Identify which cell holds the provided text, then report its (x, y) central coordinate. 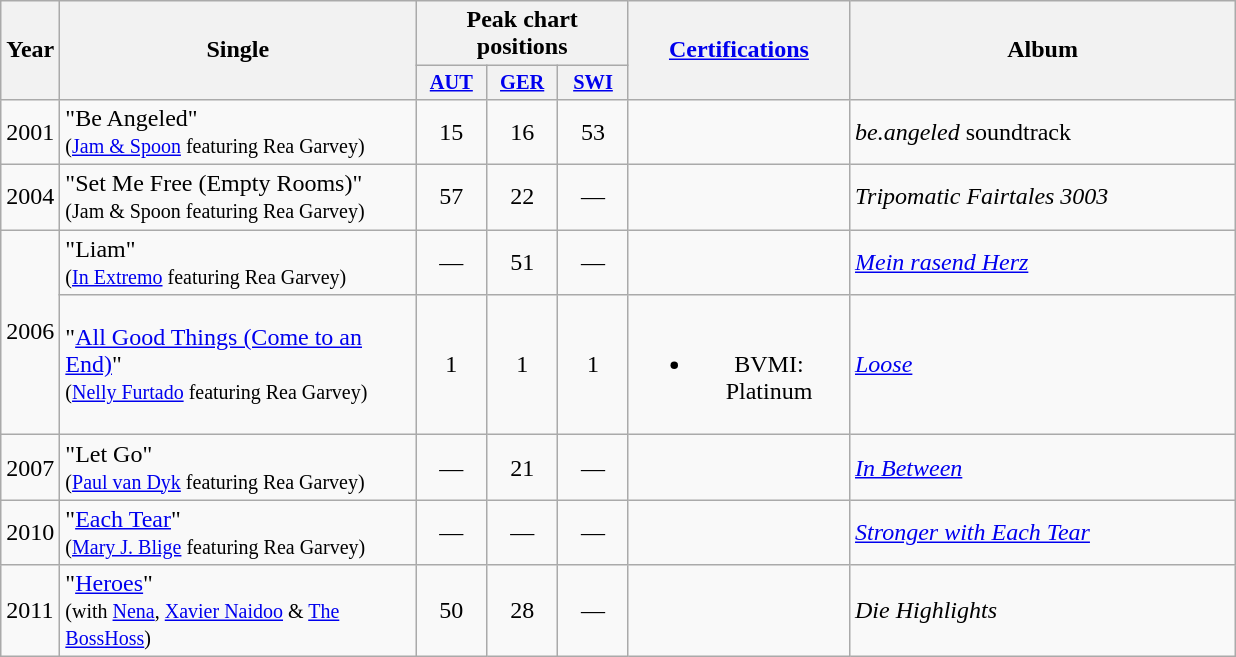
2006 (30, 332)
BVMI: Platinum (738, 365)
"Let Go"(Paul van Dyk featuring Rea Garvey) (238, 468)
Peak chart positions (522, 34)
Certifications (738, 50)
"Heroes"(with Nena, Xavier Naidoo & The BossHoss) (238, 611)
Year (30, 50)
57 (452, 198)
21 (522, 468)
Tripomatic Fairtales 3003 (1042, 198)
GER (522, 83)
2007 (30, 468)
"Liam"(In Extremo featuring Rea Garvey) (238, 262)
"All Good Things (Come to an End)"(Nelly Furtado featuring Rea Garvey) (238, 365)
Stronger with Each Tear (1042, 532)
AUT (452, 83)
"Each Tear"(Mary J. Blige featuring Rea Garvey) (238, 532)
In Between (1042, 468)
2011 (30, 611)
Die Highlights (1042, 611)
2001 (30, 132)
Single (238, 50)
22 (522, 198)
53 (594, 132)
2010 (30, 532)
Loose (1042, 365)
51 (522, 262)
be.angeled soundtrack (1042, 132)
2004 (30, 198)
28 (522, 611)
15 (452, 132)
16 (522, 132)
"Be Angeled"(Jam & Spoon featuring Rea Garvey) (238, 132)
"Set Me Free (Empty Rooms)"(Jam & Spoon featuring Rea Garvey) (238, 198)
SWI (594, 83)
Album (1042, 50)
Mein rasend Herz (1042, 262)
50 (452, 611)
